Search for the cell housing the specified text and yield its [x, y] center coordinate. 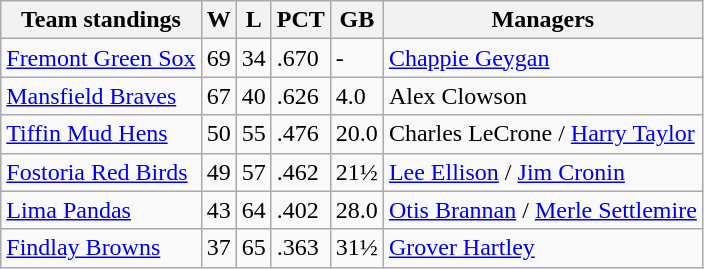
40 [254, 96]
55 [254, 134]
Lima Pandas [101, 210]
.363 [300, 248]
L [254, 20]
43 [218, 210]
69 [218, 58]
Grover Hartley [542, 248]
64 [254, 210]
GB [356, 20]
Charles LeCrone / Harry Taylor [542, 134]
49 [218, 172]
Fremont Green Sox [101, 58]
Lee Ellison / Jim Cronin [542, 172]
37 [218, 248]
20.0 [356, 134]
28.0 [356, 210]
67 [218, 96]
- [356, 58]
Alex Clowson [542, 96]
Managers [542, 20]
Tiffin Mud Hens [101, 134]
.670 [300, 58]
PCT [300, 20]
4.0 [356, 96]
50 [218, 134]
Mansfield Braves [101, 96]
Team standings [101, 20]
65 [254, 248]
Chappie Geygan [542, 58]
57 [254, 172]
Fostoria Red Birds [101, 172]
31½ [356, 248]
21½ [356, 172]
W [218, 20]
.626 [300, 96]
.476 [300, 134]
.402 [300, 210]
34 [254, 58]
Findlay Browns [101, 248]
Otis Brannan / Merle Settlemire [542, 210]
.462 [300, 172]
